Scan for the cell matching the given text and deliver its [x, y] coordinate at center. 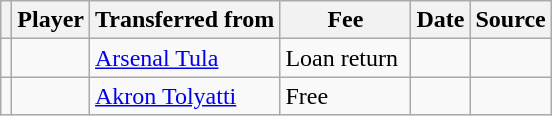
Arsenal Tula [185, 58]
Free [346, 96]
Source [510, 20]
Loan return [346, 58]
Player [51, 20]
Transferred from [185, 20]
Date [440, 20]
Fee [346, 20]
Akron Tolyatti [185, 96]
